Find where the given text appears and provide that cell's center as (X, Y) coordinate. 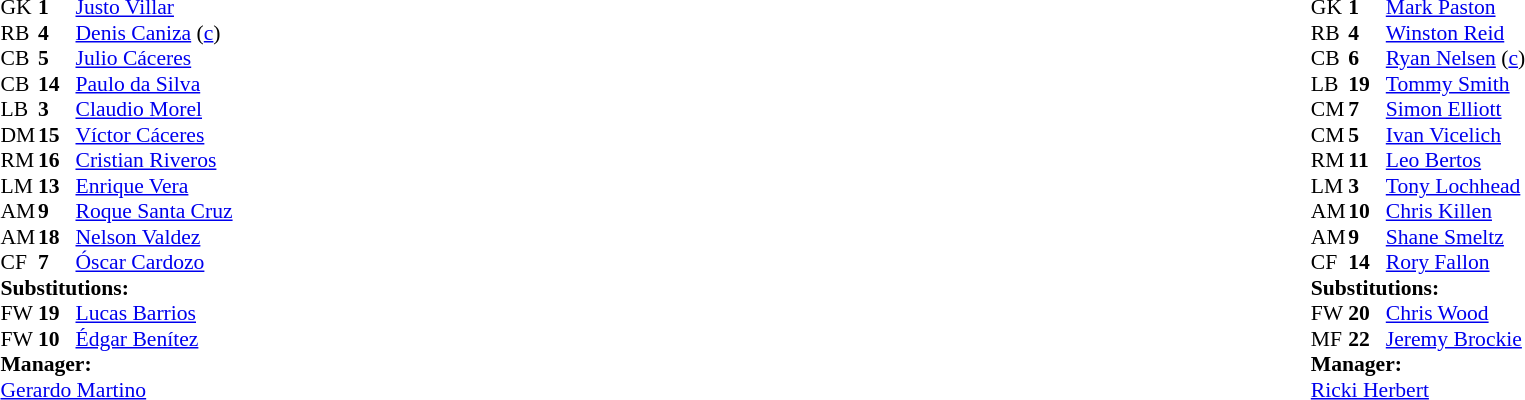
Cristian Riveros (154, 161)
Édgar Benítez (154, 339)
Ryan Nelsen (c) (1456, 59)
16 (57, 161)
Denis Caniza (c) (154, 33)
13 (57, 186)
DM (19, 135)
Roque Santa Cruz (154, 211)
Leo Bertos (1456, 161)
22 (1367, 339)
Nelson Valdez (154, 237)
Julio Cáceres (154, 59)
Paulo da Silva (154, 84)
Víctor Cáceres (154, 135)
6 (1367, 59)
Chris Wood (1456, 313)
15 (57, 135)
Winston Reid (1456, 33)
Claudio Morel (154, 109)
Tony Lochhead (1456, 186)
Ivan Vicelich (1456, 135)
Shane Smeltz (1456, 237)
Lucas Barrios (154, 313)
Chris Killen (1456, 211)
MF (1330, 339)
18 (57, 237)
Simon Elliott (1456, 109)
11 (1367, 161)
Enrique Vera (154, 186)
Óscar Cardozo (154, 263)
20 (1367, 313)
Rory Fallon (1456, 263)
Tommy Smith (1456, 84)
Jeremy Brockie (1456, 339)
